Pinpoint the cell where the given text exists, returning its [x, y] midpoint coordinate. 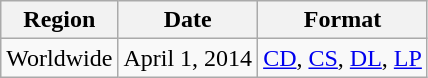
CD, CS, DL, LP [343, 58]
Region [60, 20]
Date [188, 20]
April 1, 2014 [188, 58]
Format [343, 20]
Worldwide [60, 58]
